Pinpoint the cell where the given text exists, returning its (x, y) midpoint coordinate. 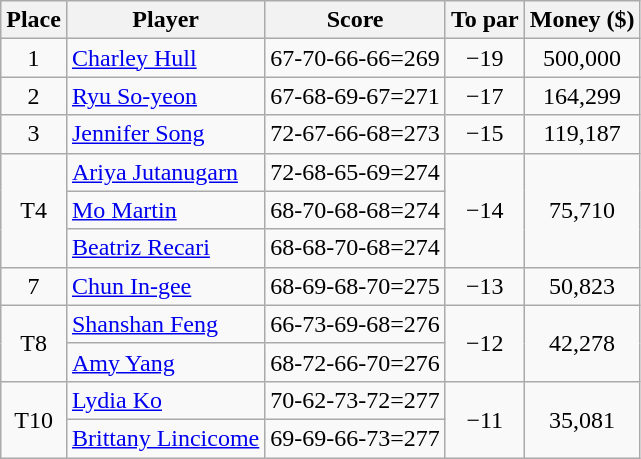
68-69-68-70=275 (356, 286)
2 (34, 96)
T10 (34, 419)
To par (484, 20)
−13 (484, 286)
72-68-65-69=274 (356, 172)
Mo Martin (165, 210)
−14 (484, 210)
−19 (484, 58)
72-67-66-68=273 (356, 134)
7 (34, 286)
Beatriz Recari (165, 248)
Shanshan Feng (165, 324)
68-72-66-70=276 (356, 362)
68-70-68-68=274 (356, 210)
67-68-69-67=271 (356, 96)
70-62-73-72=277 (356, 400)
Place (34, 20)
−17 (484, 96)
68-68-70-68=274 (356, 248)
T8 (34, 343)
Charley Hull (165, 58)
500,000 (582, 58)
T4 (34, 210)
164,299 (582, 96)
3 (34, 134)
69-69-66-73=277 (356, 438)
119,187 (582, 134)
Player (165, 20)
Jennifer Song (165, 134)
50,823 (582, 286)
67-70-66-66=269 (356, 58)
Ryu So-yeon (165, 96)
−12 (484, 343)
Amy Yang (165, 362)
75,710 (582, 210)
42,278 (582, 343)
−11 (484, 419)
1 (34, 58)
35,081 (582, 419)
Chun In-gee (165, 286)
Brittany Lincicome (165, 438)
−15 (484, 134)
Ariya Jutanugarn (165, 172)
66-73-69-68=276 (356, 324)
Score (356, 20)
Lydia Ko (165, 400)
Money ($) (582, 20)
